Search for the cell housing the specified text and yield its (X, Y) center coordinate. 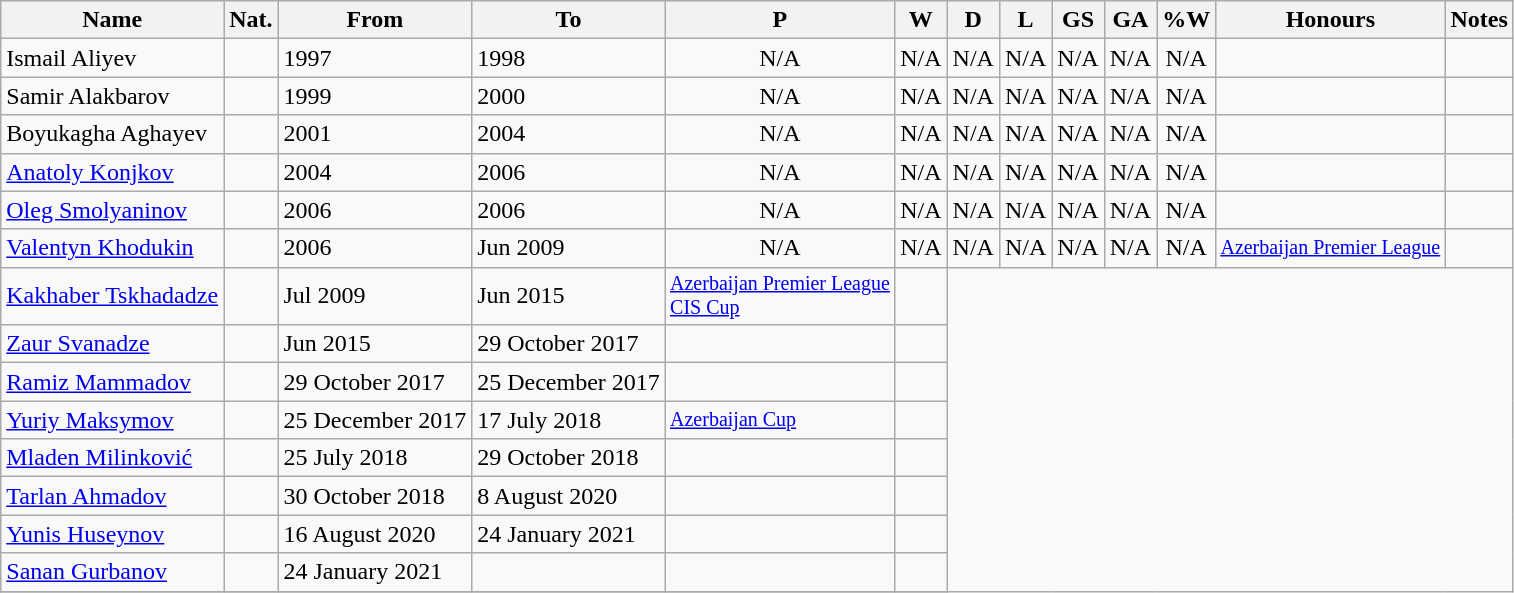
Name (112, 20)
Jul 2009 (375, 296)
Notes (1479, 20)
L (1025, 20)
Anatoly Konjkov (112, 172)
1997 (375, 58)
%W (1186, 20)
Oleg Smolyaninov (112, 210)
2001 (375, 134)
Tarlan Ahmadov (112, 496)
Azerbaijan Premier LeagueCIS Cup (780, 296)
Jun 2009 (569, 248)
From (375, 20)
Valentyn Khodukin (112, 248)
Kakhaber Tskhadadze (112, 296)
Boyukagha Aghayev (112, 134)
Nat. (251, 20)
2000 (569, 96)
29 October 2018 (569, 458)
GS (1078, 20)
Ismail Aliyev (112, 58)
8 August 2020 (569, 496)
Mladen Milinković (112, 458)
Azerbaijan Premier League (1330, 248)
16 August 2020 (375, 534)
1998 (569, 58)
Ramiz Mammadov (112, 382)
Honours (1330, 20)
W (921, 20)
30 October 2018 (375, 496)
D (973, 20)
Sanan Gurbanov (112, 572)
Yuriy Maksymov (112, 420)
P (780, 20)
Yunis Huseynov (112, 534)
GA (1130, 20)
Zaur Svanadze (112, 344)
To (569, 20)
Azerbaijan Cup (780, 420)
17 July 2018 (569, 420)
25 July 2018 (375, 458)
Samir Alakbarov (112, 96)
1999 (375, 96)
